Capture the cell that displays the provided text and extract its (X, Y) central coordinate. 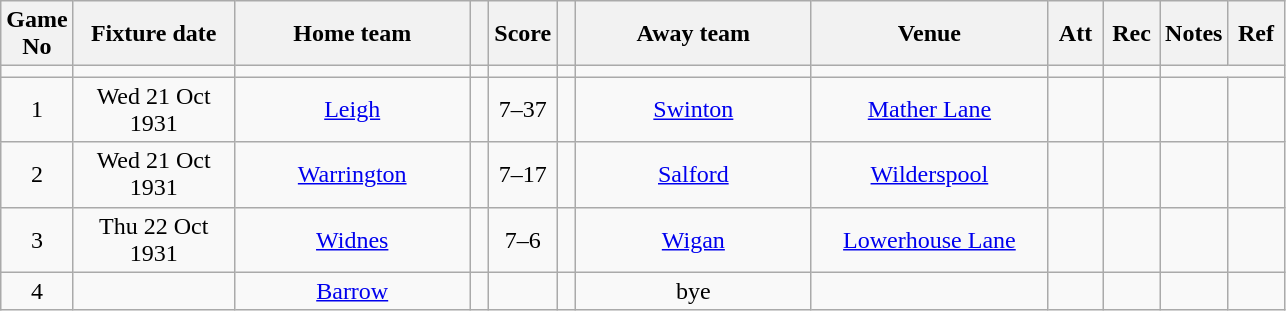
Notes (1194, 34)
bye (693, 291)
1 (37, 110)
Home team (352, 34)
4 (37, 291)
Warrington (352, 174)
Thu 22 Oct 1931 (154, 240)
7–6 (523, 240)
Wigan (693, 240)
Att (1075, 34)
Widnes (352, 240)
Swinton (693, 110)
Fixture date (154, 34)
7–17 (523, 174)
Lowerhouse Lane (929, 240)
Away team (693, 34)
Venue (929, 34)
Ref (1256, 34)
2 (37, 174)
Rec (1132, 34)
Mather Lane (929, 110)
Game No (37, 34)
Leigh (352, 110)
Salford (693, 174)
Wilderspool (929, 174)
Score (523, 34)
Barrow (352, 291)
7–37 (523, 110)
3 (37, 240)
